Return the (x, y) coordinate for the center point of the cell that contains the specified text.  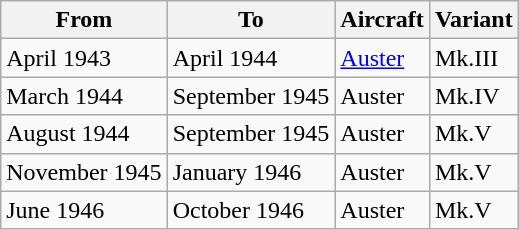
Mk.III (474, 58)
January 1946 (251, 172)
March 1944 (84, 96)
Mk.IV (474, 96)
April 1943 (84, 58)
From (84, 20)
October 1946 (251, 210)
June 1946 (84, 210)
Aircraft (382, 20)
To (251, 20)
Variant (474, 20)
August 1944 (84, 134)
November 1945 (84, 172)
April 1944 (251, 58)
